Search for the cell housing the specified text and yield its (x, y) center coordinate. 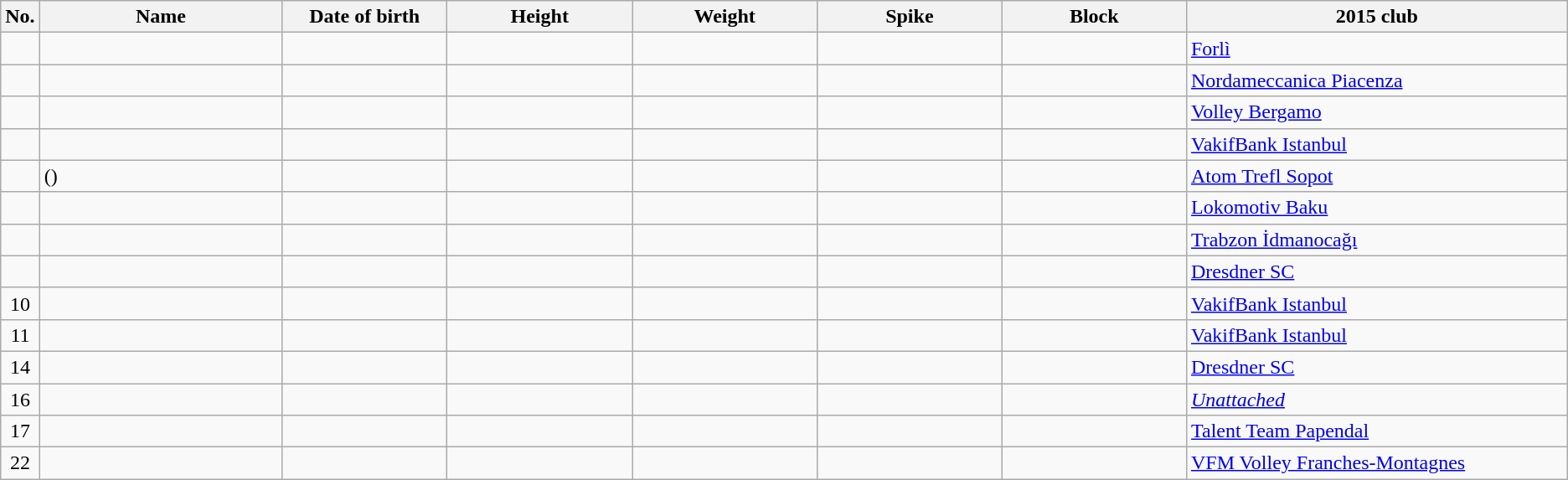
Atom Trefl Sopot (1377, 176)
() (161, 176)
Trabzon İdmanocağı (1377, 240)
10 (20, 303)
11 (20, 335)
22 (20, 463)
Name (161, 17)
Nordameccanica Piacenza (1377, 80)
Date of birth (365, 17)
Lokomotiv Baku (1377, 208)
Volley Bergamo (1377, 112)
Unattached (1377, 400)
17 (20, 431)
Forlì (1377, 49)
Weight (725, 17)
Spike (910, 17)
Height (539, 17)
14 (20, 367)
2015 club (1377, 17)
VFM Volley Franches-Montagnes (1377, 463)
No. (20, 17)
16 (20, 400)
Block (1094, 17)
Talent Team Papendal (1377, 431)
